Return the [x, y] coordinate for the center point of the cell that contains the specified text.  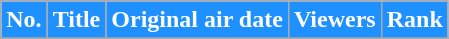
Original air date [198, 20]
Title [76, 20]
Viewers [334, 20]
No. [24, 20]
Rank [414, 20]
